Scan for the cell matching the given text and deliver its (X, Y) coordinate at center. 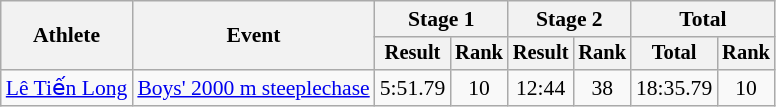
Lê Tiến Long (67, 88)
12:44 (541, 88)
Athlete (67, 36)
Stage 2 (570, 19)
Boys' 2000 m steeplechase (253, 88)
Stage 1 (442, 19)
Event (253, 36)
38 (602, 88)
5:51.79 (412, 88)
18:35.79 (674, 88)
